From the cell containing the given text, extract its center point as (X, Y) coordinate. 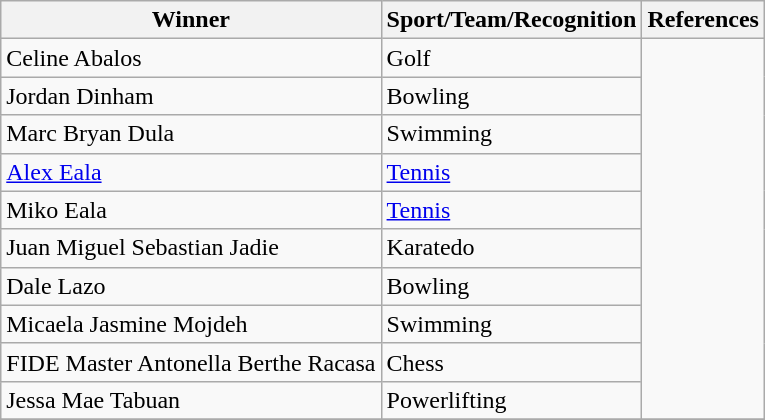
Marc Bryan Dula (191, 134)
Juan Miguel Sebastian Jadie (191, 248)
Karatedo (512, 248)
Micaela Jasmine Mojdeh (191, 324)
References (704, 20)
Jessa Mae Tabuan (191, 400)
Dale Lazo (191, 286)
Miko Eala (191, 210)
Powerlifting (512, 400)
Celine Abalos (191, 58)
FIDE Master Antonella Berthe Racasa (191, 362)
Golf (512, 58)
Sport/Team/Recognition (512, 20)
Winner (191, 20)
Alex Eala (191, 172)
Chess (512, 362)
Jordan Dinham (191, 96)
